Find where the given text appears and provide that cell's center as (x, y) coordinate. 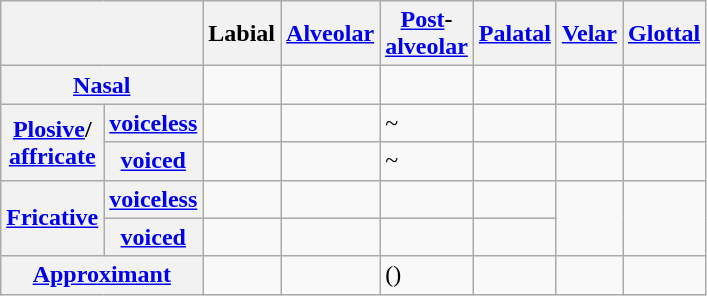
() (427, 275)
Alveolar (330, 34)
Fricative (52, 218)
Nasal (102, 85)
Velar (589, 34)
Glottal (664, 34)
Plosive/affricate (52, 142)
Post-alveolar (427, 34)
Approximant (102, 275)
Palatal (514, 34)
Labial (242, 34)
